Return [x, y] of the center of cell containing provided text 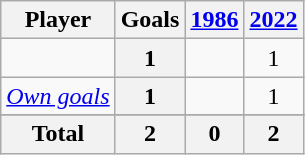
2022 [274, 20]
Goals [150, 20]
1986 [214, 20]
0 [214, 134]
Total [58, 134]
Own goals [58, 96]
Player [58, 20]
